Return the (x, y) coordinate for the center point of the cell that contains the specified text.  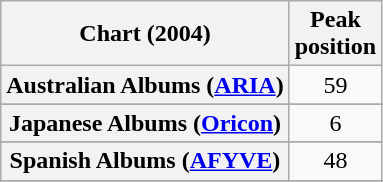
Spanish Albums (AFYVE) (145, 161)
Peak position (335, 34)
Japanese Albums (Oricon) (145, 123)
59 (335, 85)
6 (335, 123)
Chart (2004) (145, 34)
48 (335, 161)
Australian Albums (ARIA) (145, 85)
